Pinpoint the cell where the given text exists, returning its (x, y) midpoint coordinate. 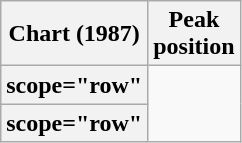
Chart (1987) (74, 34)
Peakposition (194, 34)
